Find where the given text appears and provide that cell's center as (X, Y) coordinate. 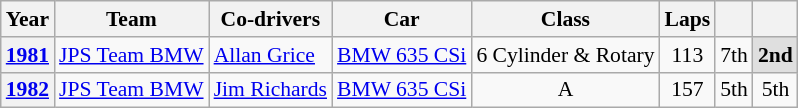
Year (28, 19)
157 (688, 90)
Car (402, 19)
1981 (28, 55)
Team (132, 19)
Co-drivers (270, 19)
1982 (28, 90)
Allan Grice (270, 55)
Laps (688, 19)
A (565, 90)
113 (688, 55)
2nd (776, 55)
6 Cylinder & Rotary (565, 55)
Jim Richards (270, 90)
7th (734, 55)
Class (565, 19)
